Identify which cell holds the provided text, then report its (X, Y) central coordinate. 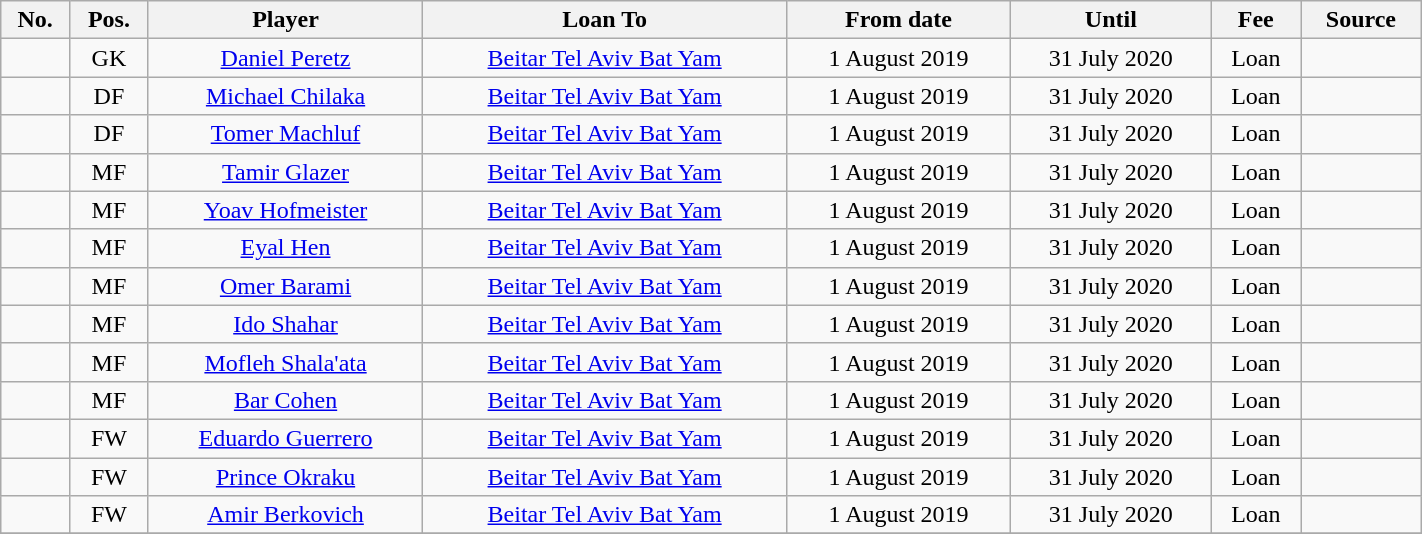
Source (1362, 20)
Pos. (110, 20)
Mofleh Shala'ata (285, 362)
Eyal Hen (285, 248)
Eduardo Guerrero (285, 438)
Loan To (605, 20)
Daniel Peretz (285, 58)
GK (110, 58)
Bar Cohen (285, 400)
Until (1111, 20)
Prince Okraku (285, 477)
Ido Shahar (285, 324)
No. (36, 20)
Player (285, 20)
Tomer Machluf (285, 134)
Amir Berkovich (285, 515)
Omer Barami (285, 286)
Michael Chilaka (285, 96)
Fee (1256, 20)
Tamir Glazer (285, 172)
Yoav Hofmeister (285, 210)
From date (898, 20)
